Extract the (x, y) coordinate from the center of the cell holding the provided text.  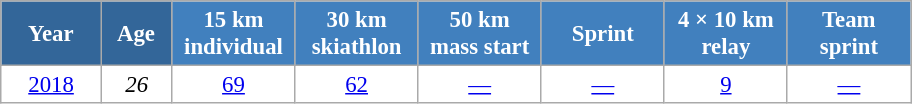
9 (726, 85)
50 km mass start (480, 34)
15 km individual (234, 34)
2018 (52, 85)
30 km skiathlon (356, 34)
Year (52, 34)
62 (356, 85)
Team sprint (848, 34)
Age (136, 34)
26 (136, 85)
69 (234, 85)
Sprint (602, 34)
4 × 10 km relay (726, 34)
